From the cell containing the given text, extract its center point as [X, Y] coordinate. 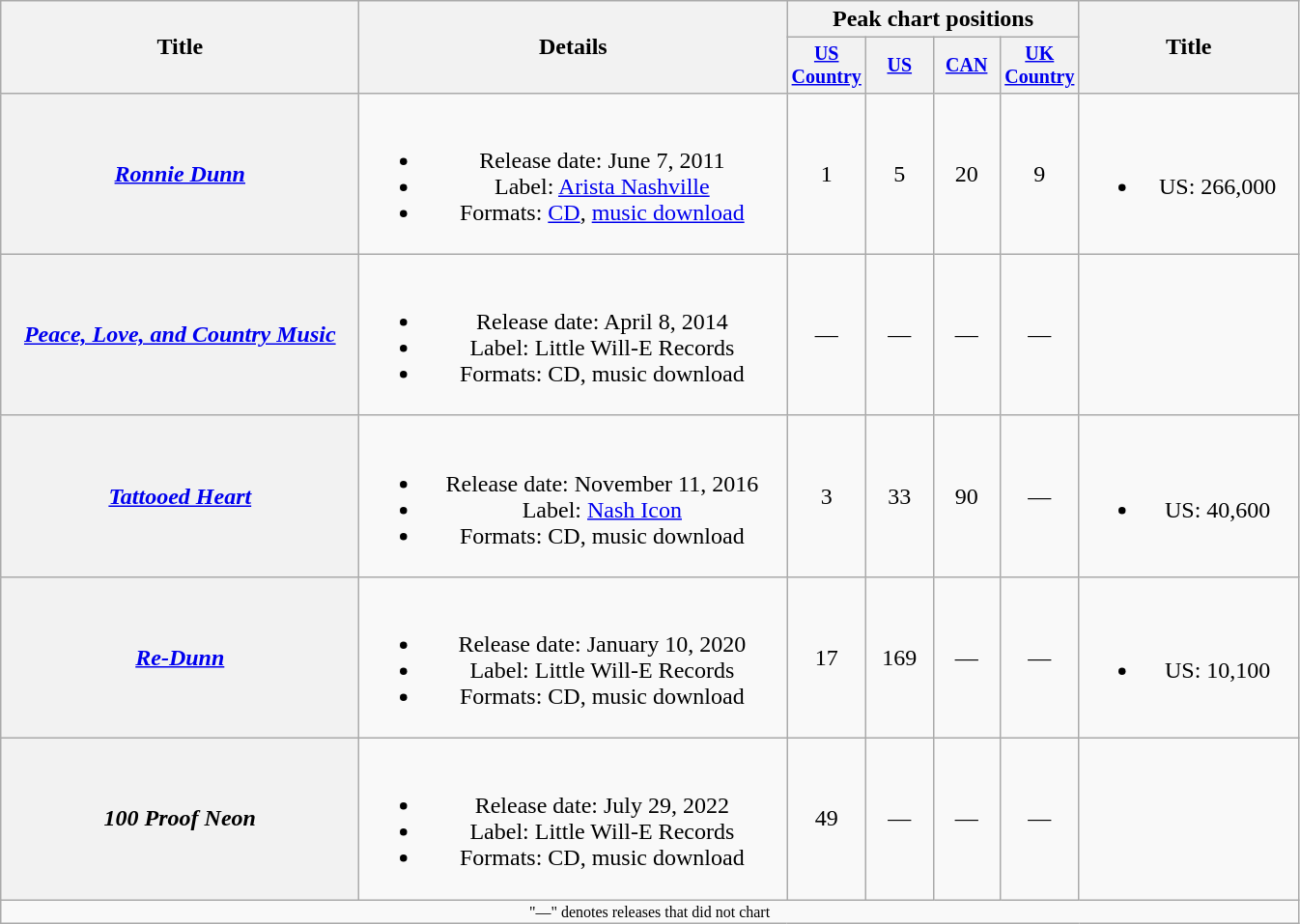
Ronnie Dunn [180, 174]
33 [900, 496]
CAN [966, 66]
US: 10,100 [1188, 657]
9 [1039, 174]
Release date: November 11, 2016Label: Nash IconFormats: CD, music download [574, 496]
US [900, 66]
49 [827, 819]
3 [827, 496]
100 Proof Neon [180, 819]
Peace, Love, and Country Music [180, 334]
Peak chart positions [933, 19]
5 [900, 174]
20 [966, 174]
Release date: January 10, 2020Label: Little Will-E RecordsFormats: CD, music download [574, 657]
US: 266,000 [1188, 174]
169 [900, 657]
17 [827, 657]
UK Country [1039, 66]
Release date: July 29, 2022Label: Little Will-E RecordsFormats: CD, music download [574, 819]
Re-Dunn [180, 657]
Tattooed Heart [180, 496]
Release date: June 7, 2011Label: Arista NashvilleFormats: CD, music download [574, 174]
"—" denotes releases that did not chart [649, 911]
1 [827, 174]
90 [966, 496]
Details [574, 47]
Release date: April 8, 2014Label: Little Will-E RecordsFormats: CD, music download [574, 334]
US: 40,600 [1188, 496]
US Country [827, 66]
